Detect which cell encompasses the target text, then output its [x, y] center coordinate. 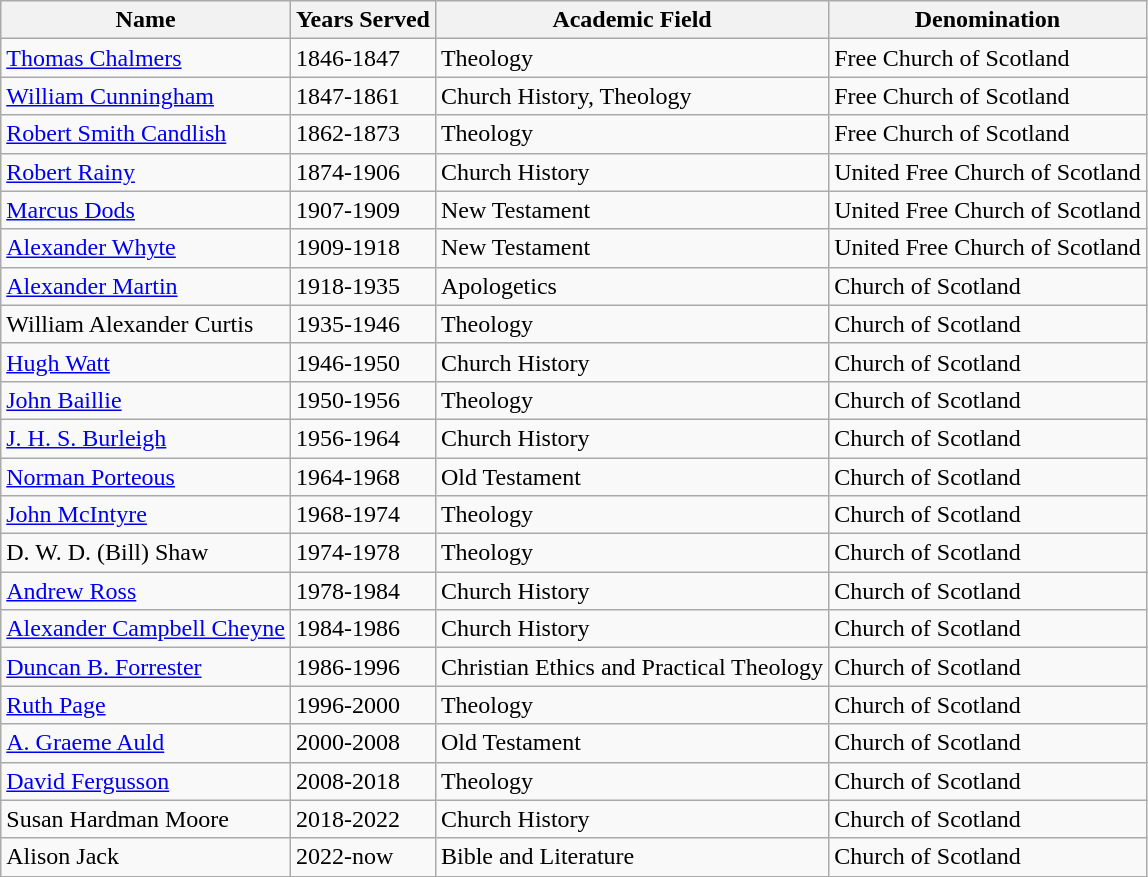
Hugh Watt [146, 362]
2008-2018 [362, 781]
Apologetics [632, 286]
1935-1946 [362, 324]
1968-1974 [362, 515]
William Alexander Curtis [146, 324]
John Baillie [146, 400]
Alexander Martin [146, 286]
A. Graeme Auld [146, 743]
Name [146, 20]
Thomas Chalmers [146, 58]
2018-2022 [362, 819]
1950-1956 [362, 400]
1847-1861 [362, 96]
Andrew Ross [146, 591]
William Cunningham [146, 96]
1974-1978 [362, 553]
2022-now [362, 857]
John McIntyre [146, 515]
Alison Jack [146, 857]
Susan Hardman Moore [146, 819]
1862-1873 [362, 134]
D. W. D. (Bill) Shaw [146, 553]
J. H. S. Burleigh [146, 438]
1874-1906 [362, 172]
Alexander Whyte [146, 248]
Denomination [988, 20]
Ruth Page [146, 705]
Church History, Theology [632, 96]
Norman Porteous [146, 477]
1996-2000 [362, 705]
Robert Rainy [146, 172]
1978-1984 [362, 591]
1946-1950 [362, 362]
1984-1986 [362, 629]
1907-1909 [362, 210]
Duncan B. Forrester [146, 667]
Years Served [362, 20]
1956-1964 [362, 438]
1964-1968 [362, 477]
David Fergusson [146, 781]
Marcus Dods [146, 210]
1918-1935 [362, 286]
1909-1918 [362, 248]
1846-1847 [362, 58]
Academic Field [632, 20]
Robert Smith Candlish [146, 134]
Christian Ethics and Practical Theology [632, 667]
Bible and Literature [632, 857]
Alexander Campbell Cheyne [146, 629]
1986-1996 [362, 667]
2000-2008 [362, 743]
